Search for the cell housing the specified text and yield its [x, y] center coordinate. 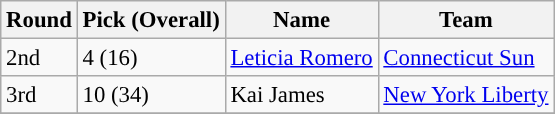
Name [302, 20]
2nd [39, 58]
New York Liberty [466, 95]
Pick (Overall) [151, 20]
Connecticut Sun [466, 58]
4 (16) [151, 58]
Team [466, 20]
Kai James [302, 95]
Round [39, 20]
Leticia Romero [302, 58]
10 (34) [151, 95]
3rd [39, 95]
